For the text-containing cell, return its midpoint in [X, Y] coordinate format. 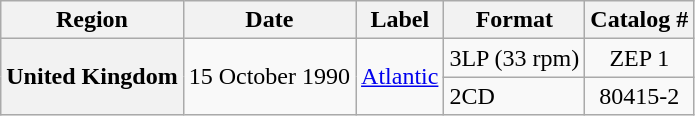
Format [514, 20]
15 October 1990 [269, 77]
80415-2 [640, 96]
3LP (33 rpm) [514, 58]
Date [269, 20]
Region [92, 20]
United Kingdom [92, 77]
2CD [514, 96]
Catalog # [640, 20]
ZEP 1 [640, 58]
Label [400, 20]
Atlantic [400, 77]
